For the text-containing cell, return its midpoint in [X, Y] coordinate format. 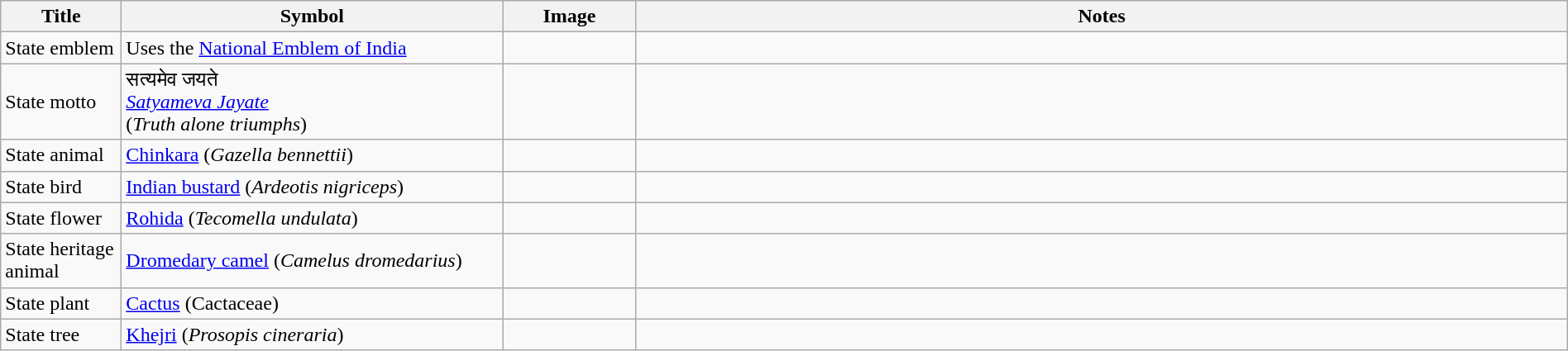
Khejri (Prosopis cineraria) [313, 334]
State flower [61, 218]
Notes [1102, 17]
Dromedary camel (Camelus dromedarius) [313, 261]
Chinkara (Gazella bennettii) [313, 155]
सत्यमेव जयते Satyameva Jayate (Truth alone triumphs) [313, 102]
State heritage animal [61, 261]
Image [569, 17]
Title [61, 17]
Symbol [313, 17]
State bird [61, 187]
State tree [61, 334]
Cactus (Cactaceae) [313, 303]
State emblem [61, 48]
Uses the National Emblem of India [313, 48]
State animal [61, 155]
Rohida (Tecomella undulata) [313, 218]
Indian bustard (Ardeotis nigriceps) [313, 187]
State motto [61, 102]
State plant [61, 303]
